Extract the [X, Y] coordinate from the center of the cell holding the provided text.  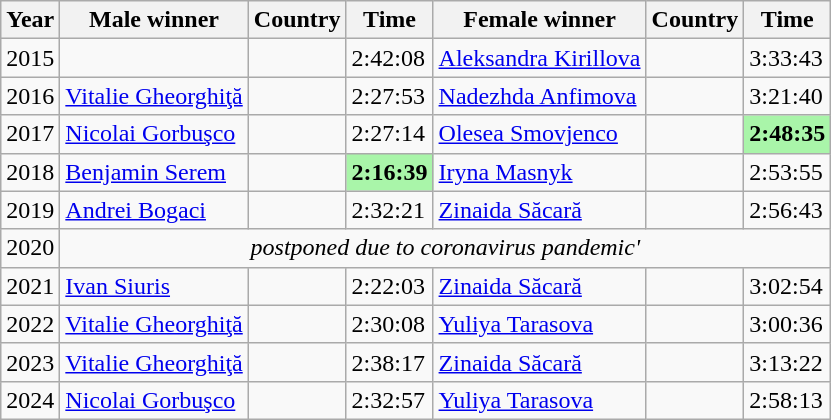
2:27:14 [390, 134]
3:02:54 [788, 286]
2017 [30, 134]
3:00:36 [788, 324]
Andrei Bogaci [154, 210]
Female winner [540, 20]
2:42:08 [390, 58]
3:21:40 [788, 96]
Benjamin Serem [154, 172]
2:27:53 [390, 96]
2:56:43 [788, 210]
2:16:39 [390, 172]
2:32:57 [390, 400]
2024 [30, 400]
Year [30, 20]
2018 [30, 172]
Olesea Smovjenco [540, 134]
Nadezhda Anfimova [540, 96]
2:53:55 [788, 172]
2:30:08 [390, 324]
2:32:21 [390, 210]
Male winner [154, 20]
2019 [30, 210]
2:22:03 [390, 286]
3:33:43 [788, 58]
2015 [30, 58]
2:58:13 [788, 400]
2021 [30, 286]
2020 [30, 248]
postponed due to coronavirus pandemic' [446, 248]
3:13:22 [788, 362]
2022 [30, 324]
Ivan Siuris [154, 286]
2023 [30, 362]
Iryna Masnyk [540, 172]
2:48:35 [788, 134]
Aleksandra Kirillova [540, 58]
2:38:17 [390, 362]
2016 [30, 96]
